Determine the [X, Y] coordinate at the center of the cell enclosing the given text.  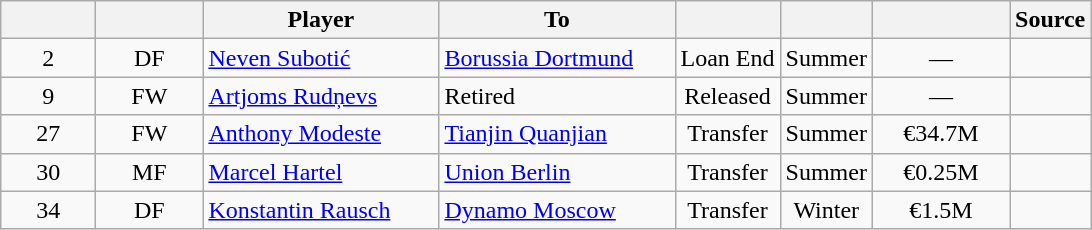
Union Berlin [557, 172]
27 [48, 134]
30 [48, 172]
Loan End [728, 58]
Source [1050, 20]
€0.25M [940, 172]
€1.5M [940, 210]
Winter [826, 210]
MF [150, 172]
Artjoms Rudņevs [321, 96]
2 [48, 58]
Konstantin Rausch [321, 210]
Marcel Hartel [321, 172]
€34.7M [940, 134]
Retired [557, 96]
Dynamo Moscow [557, 210]
Released [728, 96]
Borussia Dortmund [557, 58]
To [557, 20]
Anthony Modeste [321, 134]
Neven Subotić [321, 58]
9 [48, 96]
Player [321, 20]
Tianjin Quanjian [557, 134]
34 [48, 210]
